For the text-containing cell, return its midpoint in [x, y] coordinate format. 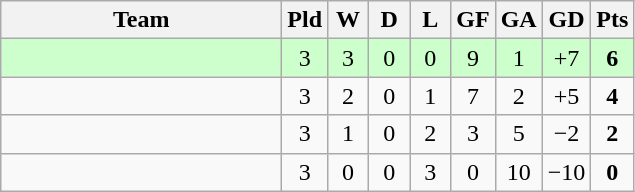
5 [518, 134]
L [430, 20]
9 [473, 58]
W [348, 20]
−10 [566, 172]
GF [473, 20]
Pld [305, 20]
+7 [566, 58]
6 [612, 58]
D [390, 20]
GA [518, 20]
−2 [566, 134]
10 [518, 172]
+5 [566, 96]
GD [566, 20]
7 [473, 96]
4 [612, 96]
Team [142, 20]
Pts [612, 20]
